Provide the [x, y] coordinate of the cell's center where the given text is located.  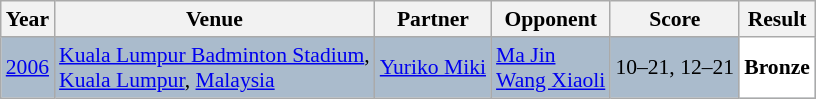
Kuala Lumpur Badminton Stadium,Kuala Lumpur, Malaysia [214, 68]
10–21, 12–21 [674, 68]
Opponent [550, 19]
2006 [28, 68]
Partner [433, 19]
Result [777, 19]
Ma Jin Wang Xiaoli [550, 68]
Bronze [777, 68]
Score [674, 19]
Yuriko Miki [433, 68]
Venue [214, 19]
Year [28, 19]
